Locate the cell with the specified text and output its [X, Y] center coordinate. 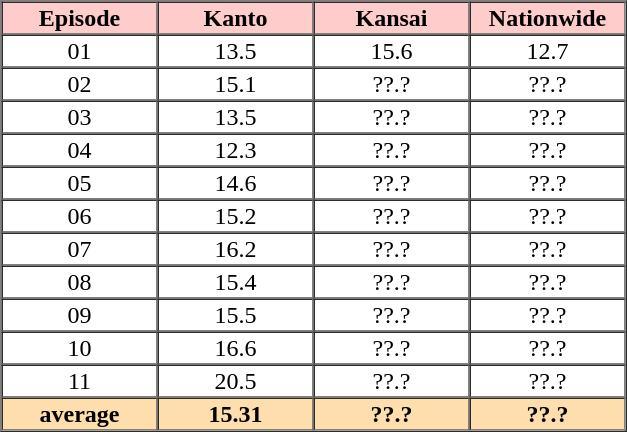
16.2 [236, 248]
15.6 [392, 50]
09 [80, 314]
average [80, 414]
11 [80, 380]
12.7 [548, 50]
03 [80, 116]
06 [80, 216]
08 [80, 282]
14.6 [236, 182]
15.5 [236, 314]
Episode [80, 18]
15.4 [236, 282]
15.1 [236, 84]
Kansai [392, 18]
16.6 [236, 348]
20.5 [236, 380]
07 [80, 248]
Nationwide [548, 18]
05 [80, 182]
Kanto [236, 18]
10 [80, 348]
02 [80, 84]
12.3 [236, 150]
15.31 [236, 414]
15.2 [236, 216]
04 [80, 150]
01 [80, 50]
